Return [x, y] of the center of cell containing provided text 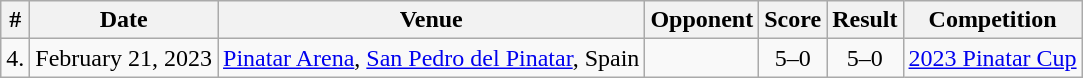
February 21, 2023 [124, 58]
Result [865, 20]
Pinatar Arena, San Pedro del Pinatar, Spain [432, 58]
2023 Pinatar Cup [992, 58]
Competition [992, 20]
4. [16, 58]
Venue [432, 20]
# [16, 20]
Opponent [702, 20]
Date [124, 20]
Score [793, 20]
